Provide the [X, Y] coordinate of the cell's center where the given text is located.  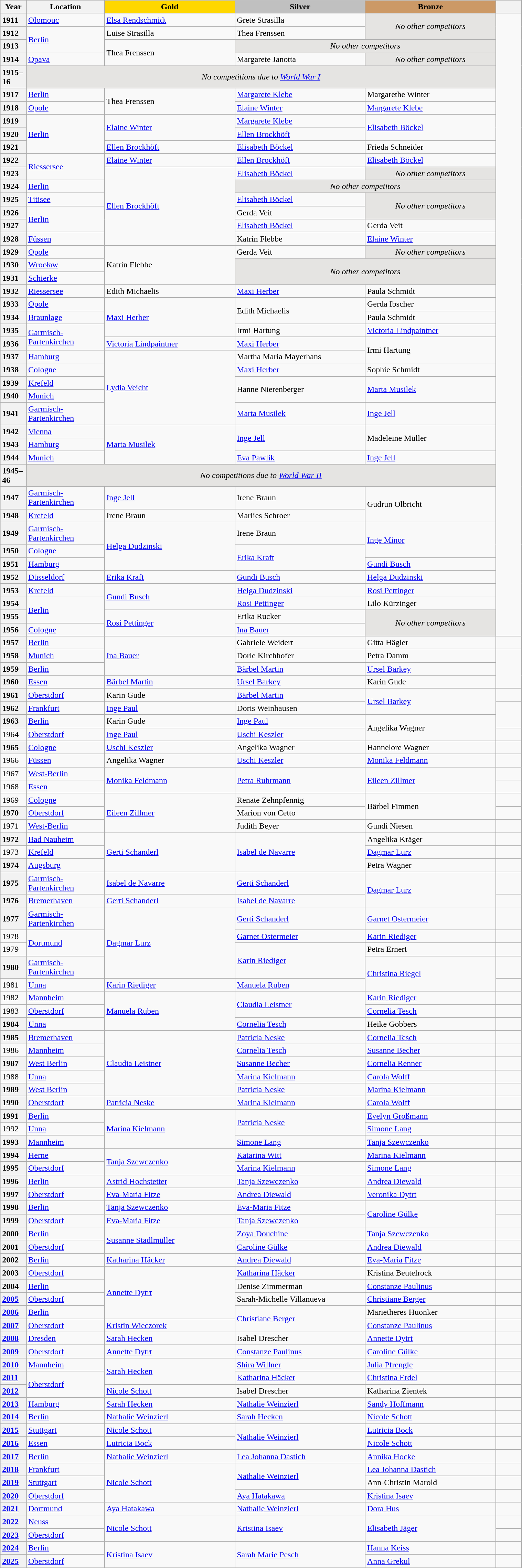
Marietheres Huonker [430, 1312]
1931 [13, 278]
1991 [13, 1116]
Sarah-Michelle Villanueva [300, 1299]
1941 [13, 414]
Petra Damm [430, 656]
1965 [13, 747]
Gerda Ibscher [430, 304]
1995 [13, 1168]
Kristin Wieczorek [170, 1325]
1940 [13, 396]
Cornelia Renner [430, 1063]
Elsa Rendschmidt [170, 20]
2018 [13, 1469]
1911 [13, 20]
1974 [13, 865]
Judith Beyer [300, 826]
Titisee [65, 200]
1986 [13, 1050]
Gold [170, 7]
Zoya Douchine [300, 1234]
1997 [13, 1194]
Opava [65, 59]
Dorle Kirchhofer [300, 656]
Silver [300, 7]
1990 [13, 1103]
1969 [13, 800]
1953 [13, 590]
1983 [13, 1011]
1949 [13, 533]
1942 [13, 431]
1938 [13, 370]
Neuss [65, 1522]
Bronze [430, 7]
1961 [13, 695]
1923 [13, 173]
1956 [13, 629]
Inge Minor [430, 540]
1920 [13, 134]
2014 [13, 1417]
Heike Gobbers [430, 1024]
1989 [13, 1090]
1980 [13, 967]
Annika Hocke [430, 1456]
1958 [13, 656]
Dora Hus [430, 1509]
Sophie Schmidt [430, 370]
Vienna [65, 431]
Sandy Hoffmann [430, 1404]
1944 [13, 458]
Shira Willner [300, 1365]
1957 [13, 643]
Julia Pfrengle [430, 1365]
1930 [13, 265]
1992 [13, 1129]
1934 [13, 317]
Margarete Janotta [300, 59]
1933 [13, 304]
1913 [13, 46]
2007 [13, 1325]
Eva Pawlik [300, 458]
Luise Strasilla [170, 33]
Dresden [65, 1338]
1947 [13, 498]
1919 [13, 121]
1945–46 [13, 476]
2023 [13, 1535]
2024 [13, 1548]
Bad Nauheim [65, 839]
1952 [13, 577]
Lilo Kürzinger [430, 603]
Anna Grekul [430, 1561]
2025 [13, 1561]
1926 [13, 213]
Petra Ruhrmann [300, 780]
1951 [13, 564]
1914 [13, 59]
Gudrun Olbricht [430, 504]
1979 [13, 949]
1984 [13, 1024]
1960 [13, 682]
Katharina Zientek [430, 1391]
1937 [13, 356]
1976 [13, 901]
1968 [13, 787]
1971 [13, 826]
1924 [13, 186]
Hanna Keiss [430, 1548]
Grete Strasilla [300, 20]
Hanne Nierenberger [300, 390]
Angelika Kräger [430, 839]
2012 [13, 1391]
Schierke [65, 278]
Renate Zehnpfennig [300, 800]
2010 [13, 1365]
Marion von Cetto [300, 813]
2005 [13, 1299]
Gitta Hägler [430, 643]
1993 [13, 1142]
1996 [13, 1181]
1943 [13, 445]
1964 [13, 734]
2003 [13, 1273]
Katarina Witt [300, 1155]
1936 [13, 343]
Herne [65, 1155]
1935 [13, 330]
Denise Zimmerman [300, 1286]
Ann-Christin Marold [430, 1482]
1962 [13, 708]
Margarethe Winter [430, 95]
1967 [13, 774]
Augsburg [65, 865]
Düsseldorf [65, 577]
Veronika Dytrt [430, 1194]
2015 [13, 1430]
1977 [13, 919]
1985 [13, 1037]
1915–16 [13, 77]
2017 [13, 1456]
2016 [13, 1443]
1998 [13, 1207]
2011 [13, 1378]
1955 [13, 616]
Lydia Veicht [170, 387]
2013 [13, 1404]
Location [65, 7]
1999 [13, 1220]
1987 [13, 1063]
1912 [13, 33]
1981 [13, 985]
Christina Erdel [430, 1378]
Elisabeth Jäger [430, 1528]
1963 [13, 721]
1950 [13, 551]
No competitions due to World War II [261, 476]
1932 [13, 291]
1917 [13, 95]
2006 [13, 1312]
Gabriele Weidert [300, 643]
1972 [13, 839]
Astrid Hochstetter [170, 1181]
2020 [13, 1496]
Doris Weinhausen [300, 708]
Hannelore Wagner [430, 747]
1994 [13, 1155]
1959 [13, 669]
1975 [13, 883]
2019 [13, 1482]
2009 [13, 1352]
Christina Riegel [430, 974]
2004 [13, 1286]
Bärbel Fimmen [430, 806]
2021 [13, 1509]
Kristina Beutelrock [430, 1273]
1973 [13, 852]
2002 [13, 1260]
1918 [13, 108]
Erika Rucker [300, 616]
1970 [13, 813]
Frieda Schneider [430, 147]
Sarah Marie Pesch [300, 1555]
2022 [13, 1522]
1929 [13, 252]
Evelyn Großmann [430, 1116]
Braunlage [65, 317]
Petra Wagner [430, 865]
2008 [13, 1338]
Olomouc [65, 20]
Gundi Niesen [430, 826]
Madeleine Müller [430, 438]
1939 [13, 383]
Petra Ernert [430, 949]
Marlies Schroer [300, 515]
1978 [13, 936]
Wrocław [65, 265]
1954 [13, 603]
1922 [13, 160]
1966 [13, 760]
1925 [13, 200]
1948 [13, 515]
No competitions due to World War I [261, 77]
1988 [13, 1077]
Year [13, 7]
Martha Maria Mayerhans [300, 356]
2000 [13, 1234]
2001 [13, 1247]
1921 [13, 147]
1982 [13, 998]
Susanne Stadlmüller [170, 1240]
1927 [13, 226]
1928 [13, 239]
